Determine the [X, Y] coordinate at the center of the cell enclosing the given text.  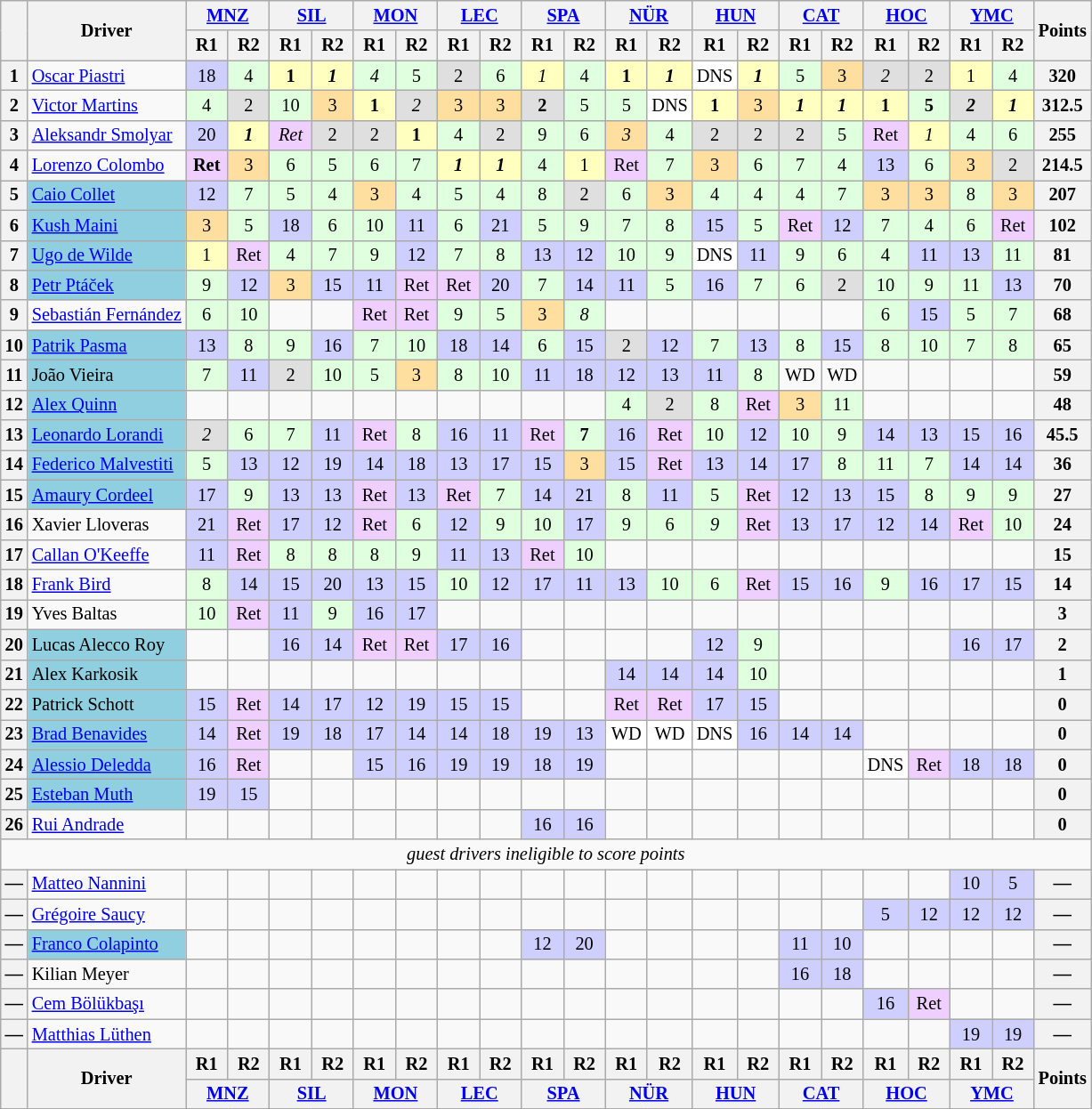
48 [1063, 405]
Alex Karkosik [107, 675]
Leonardo Lorandi [107, 435]
Xavier Lloveras [107, 524]
João Vieira [107, 375]
Brad Benavides [107, 734]
45.5 [1063, 435]
Callan O'Keeffe [107, 554]
Yves Baltas [107, 614]
25 [14, 794]
81 [1063, 255]
255 [1063, 135]
36 [1063, 465]
guest drivers ineligible to score points [546, 854]
22 [14, 704]
102 [1063, 225]
Lucas Alecco Roy [107, 644]
Frank Bird [107, 585]
Alex Quinn [107, 405]
214.5 [1063, 166]
Federico Malvestiti [107, 465]
320 [1063, 76]
Franco Colapinto [107, 944]
Amaury Cordeel [107, 495]
Patrik Pasma [107, 345]
Sebastián Fernández [107, 315]
Cem Bölükbaşı [107, 1004]
Grégoire Saucy [107, 914]
Kilian Meyer [107, 974]
312.5 [1063, 105]
Victor Martins [107, 105]
Patrick Schott [107, 704]
27 [1063, 495]
Caio Collet [107, 195]
23 [14, 734]
65 [1063, 345]
207 [1063, 195]
Oscar Piastri [107, 76]
Lorenzo Colombo [107, 166]
Rui Andrade [107, 824]
Matthias Lüthen [107, 1034]
70 [1063, 285]
Aleksandr Smolyar [107, 135]
Esteban Muth [107, 794]
Kush Maini [107, 225]
Ugo de Wilde [107, 255]
68 [1063, 315]
26 [14, 824]
Alessio Deledda [107, 765]
59 [1063, 375]
Petr Ptáček [107, 285]
Matteo Nannini [107, 884]
